Detect which cell encompasses the target text, then output its [X, Y] center coordinate. 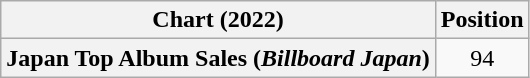
Position [482, 20]
Chart (2022) [218, 20]
Japan Top Album Sales (Billboard Japan) [218, 58]
94 [482, 58]
